Extract the [x, y] coordinate from the center of the cell holding the provided text.  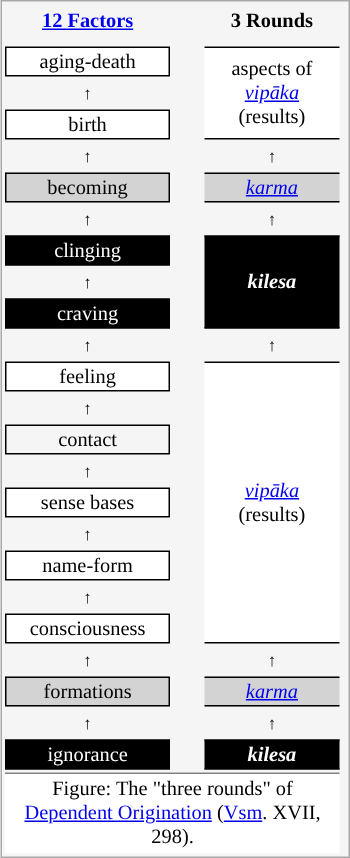
Figure: The "three rounds" ofDependent Origination (Vsm. XVII, 298). [173, 812]
ignorance [88, 754]
contact [88, 439]
sense bases [88, 502]
name-form [88, 565]
formations [88, 691]
aspects ofvipāka(results) [272, 92]
feeling [88, 376]
birth [88, 124]
becoming [88, 187]
aging-death [88, 61]
consciousness [88, 628]
clinging [88, 250]
craving [88, 313]
12 Factors [88, 26]
3 Rounds [272, 26]
vipāka(results) [272, 502]
